Identify which cell holds the provided text, then report its [X, Y] central coordinate. 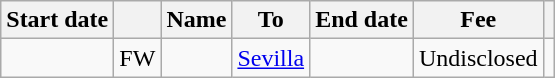
End date [362, 20]
Name [196, 20]
Start date [58, 20]
Sevilla [271, 58]
FW [138, 58]
To [271, 20]
Fee [478, 20]
Undisclosed [478, 58]
